Scan for the cell matching the given text and deliver its [x, y] coordinate at center. 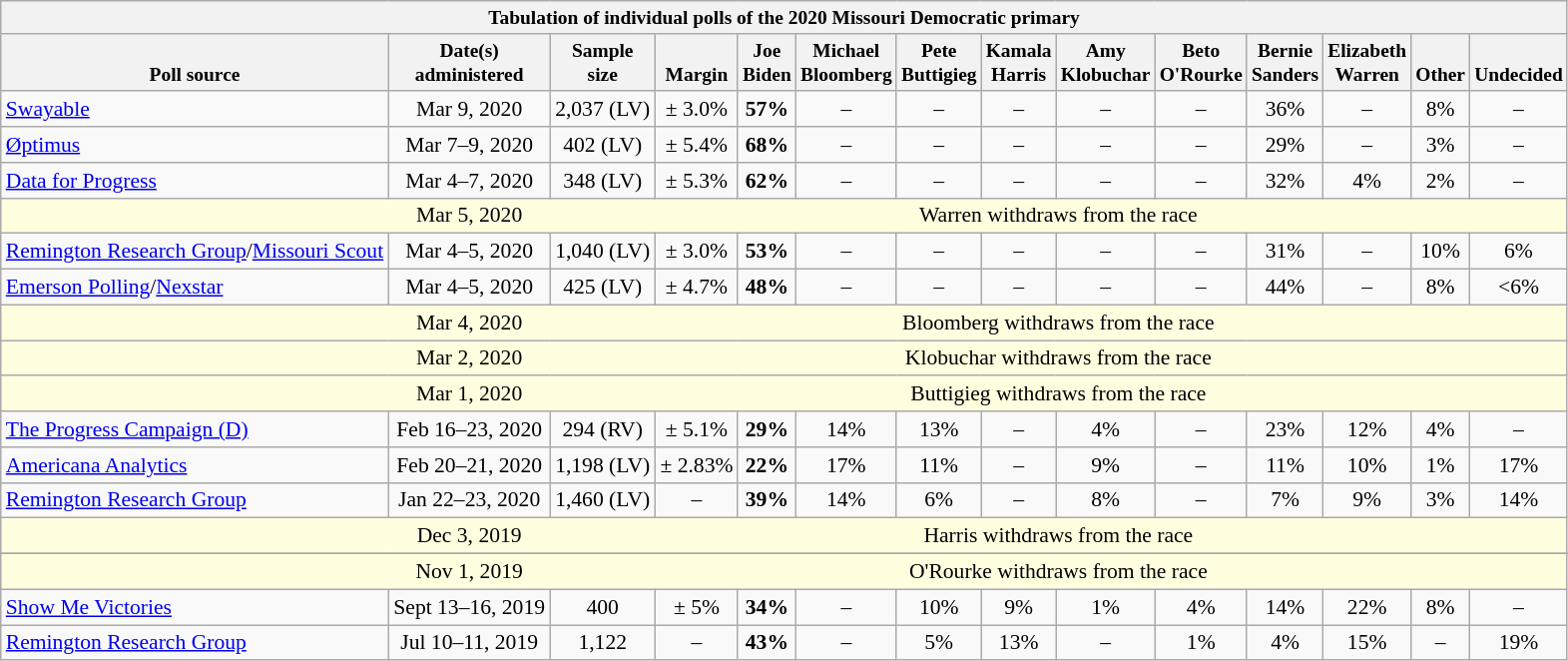
19% [1519, 643]
1,040 (LV) [603, 252]
5% [938, 643]
± 4.7% [697, 288]
± 2.83% [697, 465]
<6% [1519, 288]
Dec 3, 2019 [469, 536]
Mar 4–7, 2020 [469, 181]
Americana Analytics [195, 465]
Remington Research Group/Missouri Scout [195, 252]
± 5.3% [697, 181]
43% [767, 643]
BetoO'Rourke [1201, 62]
Feb 16–23, 2020 [469, 429]
Mar 5, 2020 [469, 216]
Bloomberg withdraws from the race [1058, 323]
Øptimus [195, 145]
425 (LV) [603, 288]
Undecided [1519, 62]
23% [1285, 429]
JoeBiden [767, 62]
Margin [697, 62]
Swayable [195, 110]
ElizabethWarren [1367, 62]
348 (LV) [603, 181]
Klobuchar withdraws from the race [1058, 358]
Poll source [195, 62]
The Progress Campaign (D) [195, 429]
BernieSanders [1285, 62]
Emerson Polling/Nexstar [195, 288]
32% [1285, 181]
53% [767, 252]
Nov 1, 2019 [469, 572]
Jan 22–23, 2020 [469, 500]
57% [767, 110]
± 5% [697, 607]
15% [1367, 643]
31% [1285, 252]
39% [767, 500]
± 5.1% [697, 429]
7% [1285, 500]
MichaelBloomberg [846, 62]
AmyKlobuchar [1106, 62]
Date(s)administered [469, 62]
1,122 [603, 643]
Show Me Victories [195, 607]
68% [767, 145]
Mar 2, 2020 [469, 358]
402 (LV) [603, 145]
62% [767, 181]
36% [1285, 110]
Samplesize [603, 62]
12% [1367, 429]
34% [767, 607]
44% [1285, 288]
Mar 4, 2020 [469, 323]
1,460 (LV) [603, 500]
Data for Progress [195, 181]
Mar 1, 2020 [469, 394]
48% [767, 288]
Sept 13–16, 2019 [469, 607]
Feb 20–21, 2020 [469, 465]
Tabulation of individual polls of the 2020 Missouri Democratic primary [784, 18]
± 5.4% [697, 145]
400 [603, 607]
294 (RV) [603, 429]
Harris withdraws from the race [1058, 536]
Warren withdraws from the race [1058, 216]
PeteButtigieg [938, 62]
Mar 9, 2020 [469, 110]
Mar 7–9, 2020 [469, 145]
Jul 10–11, 2019 [469, 643]
Other [1441, 62]
2,037 (LV) [603, 110]
1,198 (LV) [603, 465]
Buttigieg withdraws from the race [1058, 394]
KamalaHarris [1018, 62]
O'Rourke withdraws from the race [1058, 572]
2% [1441, 181]
